Capture the cell that displays the provided text and extract its (X, Y) central coordinate. 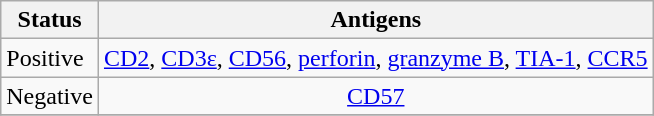
CD57 (376, 96)
CD2, CD3ε, CD56, perforin, granzyme B, TIA-1, CCR5 (376, 58)
Status (50, 20)
Negative (50, 96)
Antigens (376, 20)
Positive (50, 58)
